Scan for the cell matching the given text and deliver its [X, Y] coordinate at center. 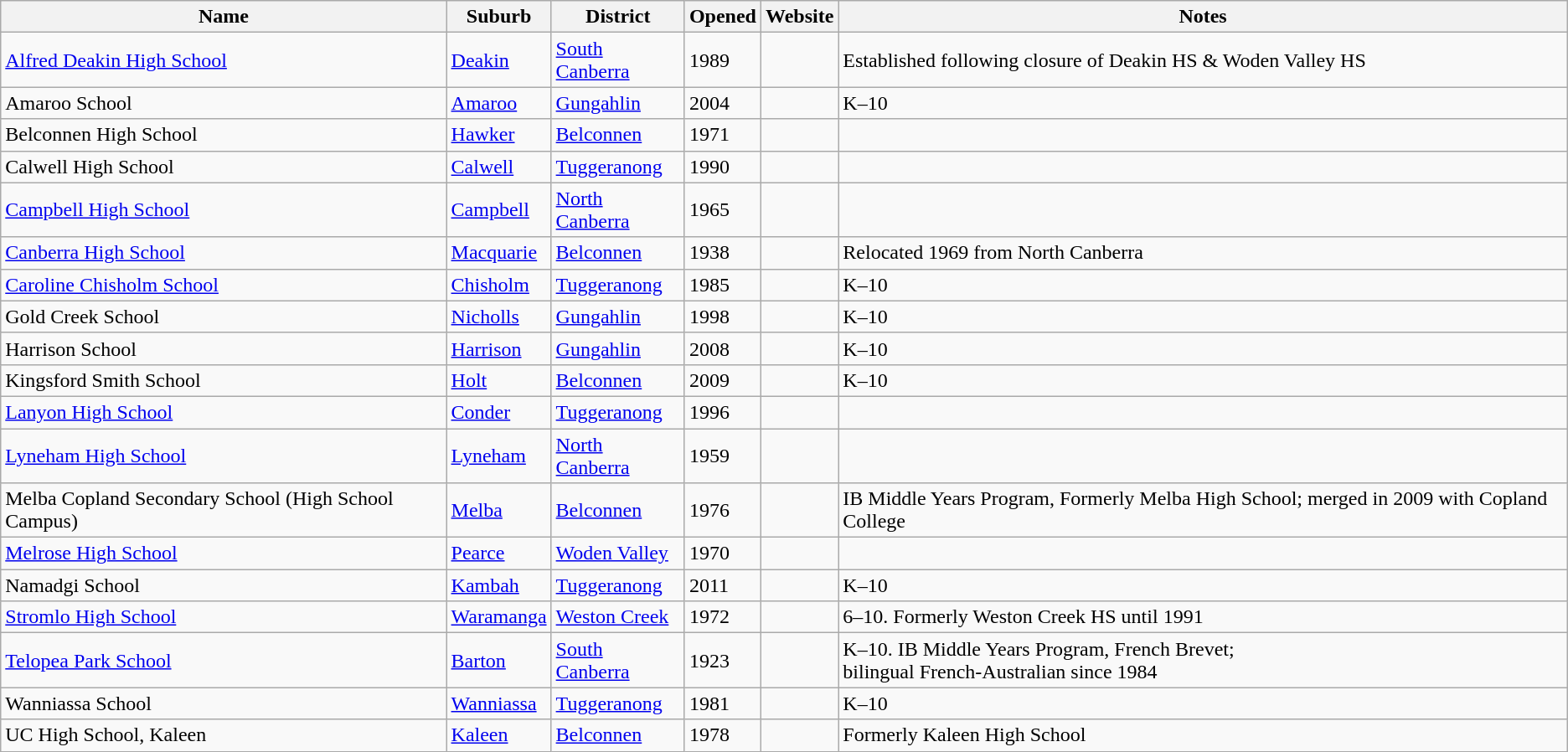
Established following closure of Deakin HS & Woden Valley HS [1203, 60]
1981 [722, 703]
Suburb [499, 17]
District [618, 17]
Deakin [499, 60]
Lyneham High School [224, 456]
2004 [722, 103]
2008 [722, 348]
1923 [722, 660]
1996 [722, 412]
Barton [499, 660]
1978 [722, 735]
Amaroo School [224, 103]
1971 [722, 135]
1990 [722, 167]
Campbell High School [224, 209]
2011 [722, 585]
1985 [722, 285]
Kambah [499, 585]
Relocated 1969 from North Canberra [1203, 253]
Canberra High School [224, 253]
6–10. Formerly Weston Creek HS until 1991 [1203, 617]
Namadgi School [224, 585]
Kingsford Smith School [224, 380]
K–10. IB Middle Years Program, French Brevet;bilingual French-Australian since 1984 [1203, 660]
Chisholm [499, 285]
Lyneham [499, 456]
Hawker [499, 135]
Belconnen High School [224, 135]
Wanniassa [499, 703]
Stromlo High School [224, 617]
1998 [722, 317]
Holt [499, 380]
Telopea Park School [224, 660]
1976 [722, 511]
Amaroo [499, 103]
Formerly Kaleen High School [1203, 735]
Lanyon High School [224, 412]
Conder [499, 412]
UC High School, Kaleen [224, 735]
Harrison [499, 348]
1938 [722, 253]
Pearce [499, 554]
1965 [722, 209]
Caroline Chisholm School [224, 285]
Melba [499, 511]
1959 [722, 456]
Melba Copland Secondary School (High School Campus) [224, 511]
Nicholls [499, 317]
1989 [722, 60]
Calwell High School [224, 167]
1970 [722, 554]
Notes [1203, 17]
Woden Valley [618, 554]
1972 [722, 617]
Name [224, 17]
Calwell [499, 167]
2009 [722, 380]
Gold Creek School [224, 317]
Campbell [499, 209]
Website [799, 17]
Wanniassa School [224, 703]
IB Middle Years Program, Formerly Melba High School; merged in 2009 with Copland College [1203, 511]
Alfred Deakin High School [224, 60]
Harrison School [224, 348]
Weston Creek [618, 617]
Macquarie [499, 253]
Waramanga [499, 617]
Kaleen [499, 735]
Melrose High School [224, 554]
Opened [722, 17]
